For the text-containing cell, return its midpoint in [x, y] coordinate format. 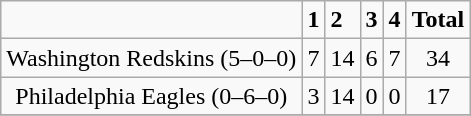
17 [438, 96]
6 [372, 58]
Philadelphia Eagles (0–6–0) [152, 96]
1 [314, 20]
34 [438, 58]
2 [342, 20]
Total [438, 20]
Washington Redskins (5–0–0) [152, 58]
4 [394, 20]
